Extract the (X, Y) coordinate from the center of the cell holding the provided text.  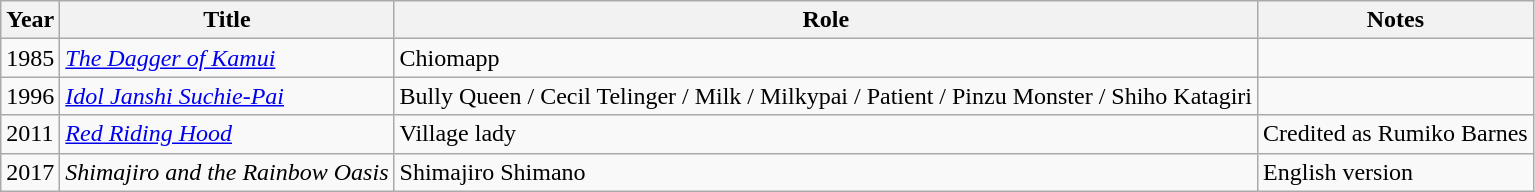
1985 (30, 58)
Chiomapp (826, 58)
Title (227, 20)
Year (30, 20)
2017 (30, 172)
Role (826, 20)
Shimajiro Shimano (826, 172)
Red Riding Hood (227, 134)
Notes (1396, 20)
English version (1396, 172)
2011 (30, 134)
1996 (30, 96)
Bully Queen / Cecil Telinger / Milk / Milkypai / Patient / Pinzu Monster / Shiho Katagiri (826, 96)
Credited as Rumiko Barnes (1396, 134)
Village lady (826, 134)
Shimajiro and the Rainbow Oasis (227, 172)
The Dagger of Kamui (227, 58)
Idol Janshi Suchie-Pai (227, 96)
